Capture the cell that displays the provided text and extract its [X, Y] central coordinate. 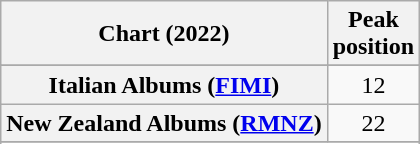
Peakposition [373, 34]
Italian Albums (FIMI) [164, 85]
22 [373, 123]
Chart (2022) [164, 34]
New Zealand Albums (RMNZ) [164, 123]
12 [373, 85]
